Return [x, y] of the center of cell containing provided text 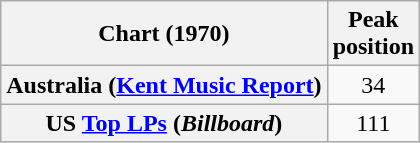
Peakposition [373, 34]
Chart (1970) [164, 34]
111 [373, 123]
US Top LPs (Billboard) [164, 123]
Australia (Kent Music Report) [164, 85]
34 [373, 85]
